For the text-containing cell, return its midpoint in [x, y] coordinate format. 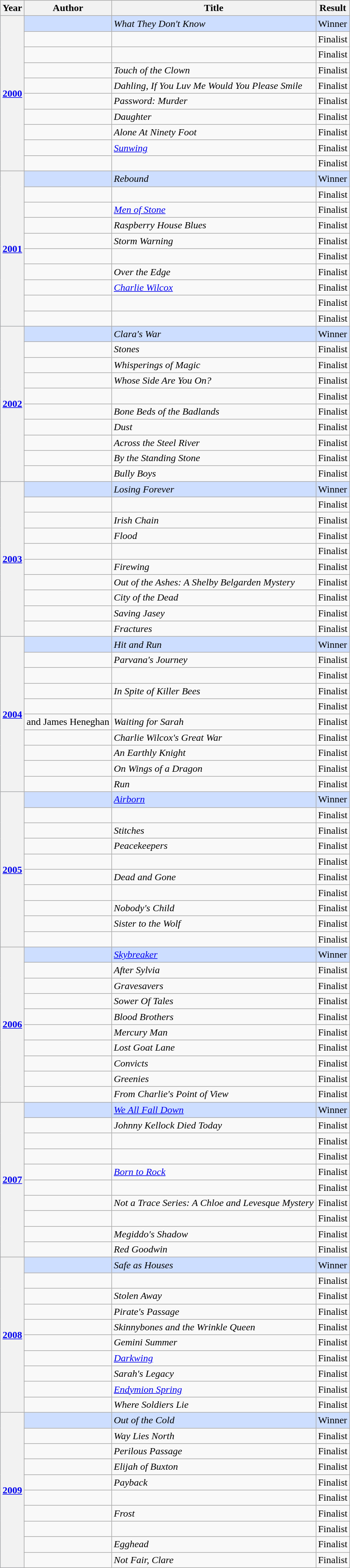
Charlie Wilcox [214, 287]
2008 [12, 1335]
Safe as Houses [214, 1265]
Gravesavers [214, 986]
Lost Goat Lane [214, 1048]
Skybreaker [214, 955]
Stolen Away [214, 1296]
Saving Jasey [214, 613]
Whisperings of Magic [214, 365]
2003 [12, 559]
2002 [12, 404]
Losing Forever [214, 489]
Men of Stone [214, 210]
Dahling, If You Luv Me Would You Please Smile [214, 86]
Johnny Kellock Died Today [214, 1125]
Hit and Run [214, 644]
2000 [12, 94]
Peacekeepers [214, 846]
Run [214, 784]
Author [68, 8]
Pirate's Passage [214, 1312]
Skinnybones and the Wrinkle Queen [214, 1327]
Charlie Wilcox's Great War [214, 738]
Waiting for Sarah [214, 722]
Rebound [214, 179]
Not a Trace Series: A Chloe and Levesque Mystery [214, 1203]
Where Soldiers Lie [214, 1405]
We All Fall Down [214, 1110]
2001 [12, 249]
Across the Steel River [214, 442]
Sarah's Legacy [214, 1374]
Bully Boys [214, 474]
2006 [12, 1025]
After Sylvia [214, 970]
Alone At Ninety Foot [214, 132]
Bone Beds of the Badlands [214, 411]
On Wings of a Dragon [214, 769]
Payback [214, 1482]
Year [12, 8]
Megiddo's Shadow [214, 1234]
Way Lies North [214, 1435]
Parvana's Journey [214, 660]
Mercury Man [214, 1032]
Result [333, 8]
2007 [12, 1180]
From Charlie's Point of View [214, 1094]
Frost [214, 1513]
Irish Chain [214, 520]
In Spite of Killer Bees [214, 691]
Fractures [214, 629]
2004 [12, 714]
Not Fair, Clare [214, 1560]
Stitches [214, 830]
2009 [12, 1490]
Gemini Summer [214, 1343]
What They Don't Know [214, 24]
Blood Brothers [214, 1017]
Title [214, 8]
Daughter [214, 117]
Storm Warning [214, 241]
Sister to the Wolf [214, 923]
Flood [214, 536]
Dead and Gone [214, 877]
Perilous Passage [214, 1451]
2005 [12, 869]
Clara's War [214, 334]
Whose Side Are You On? [214, 380]
Egghead [214, 1544]
Sower Of Tales [214, 1001]
Touch of the Clown [214, 70]
Out of the Cold [214, 1420]
Elijah of Buxton [214, 1467]
Dust [214, 427]
Raspberry House Blues [214, 225]
Greenies [214, 1079]
By the Standing Stone [214, 458]
and James Heneghan [68, 722]
Endymion Spring [214, 1389]
Red Goodwin [214, 1250]
Nobody's Child [214, 908]
Out of the Ashes: A Shelby Belgarden Mystery [214, 582]
Convicts [214, 1063]
Firewing [214, 567]
Darkwing [214, 1358]
Airborn [214, 799]
Stones [214, 349]
Born to Rock [214, 1172]
Sunwing [214, 148]
Over the Edge [214, 272]
An Earthly Knight [214, 753]
Password: Murder [214, 101]
City of the Dead [214, 598]
